Find where the given text appears and provide that cell's center as (x, y) coordinate. 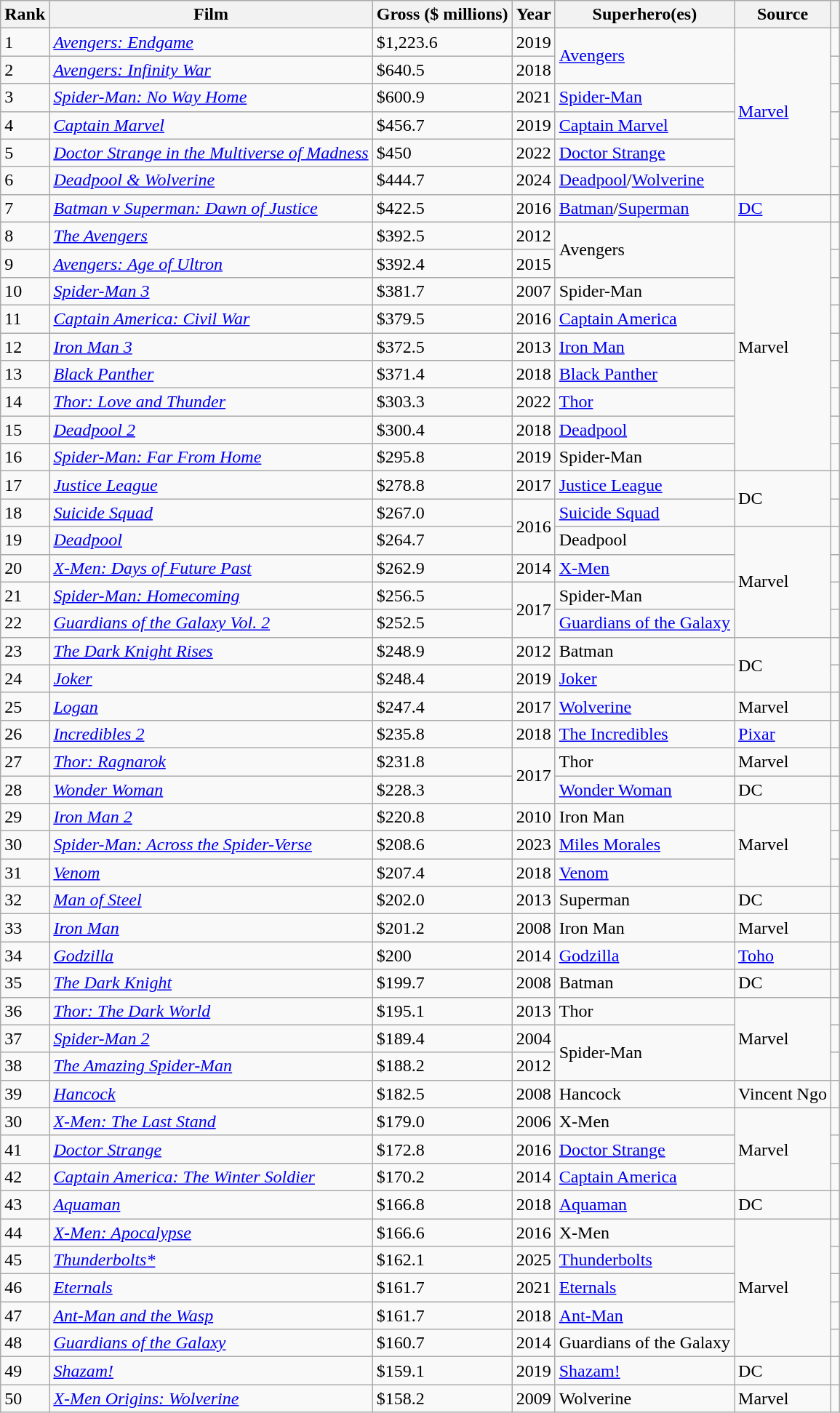
Superhero(es) (644, 15)
Deadpool/Wolverine (644, 180)
$170.2 (442, 1177)
$264.7 (442, 540)
43 (25, 1204)
$640.5 (442, 70)
Avengers: Infinity War (211, 70)
1 (25, 42)
32 (25, 900)
Spider-Man: Homecoming (211, 596)
$235.8 (442, 734)
$379.5 (442, 319)
49 (25, 1371)
Batman v Superman: Dawn of Justice (211, 208)
2015 (534, 263)
$295.8 (442, 457)
$166.8 (442, 1204)
Rank (25, 15)
22 (25, 623)
$262.9 (442, 568)
$208.6 (442, 845)
34 (25, 956)
Pixar (783, 734)
48 (25, 1343)
$450 (442, 153)
Incredibles 2 (211, 734)
11 (25, 319)
Deadpool & Wolverine (211, 180)
$372.5 (442, 347)
$1,223.6 (442, 42)
Gross ($ millions) (442, 15)
$160.7 (442, 1343)
$252.5 (442, 623)
Guardians of the Galaxy Vol. 2 (211, 623)
44 (25, 1233)
41 (25, 1149)
5 (25, 153)
$371.4 (442, 375)
X-Men: The Last Stand (211, 1121)
2009 (534, 1398)
$201.2 (442, 928)
Spider-Man: Far From Home (211, 457)
$182.5 (442, 1094)
Captain America: Civil War (211, 319)
20 (25, 568)
Captain America: The Winter Soldier (211, 1177)
8 (25, 236)
$189.4 (442, 1038)
The Dark Knight Rises (211, 651)
Miles Morales (644, 845)
47 (25, 1316)
Spider-Man 2 (211, 1038)
16 (25, 457)
38 (25, 1066)
Spider-Man: Across the Spider-Verse (211, 845)
42 (25, 1177)
$231.8 (442, 761)
2007 (534, 291)
$228.3 (442, 789)
Avengers: Endgame (211, 42)
Film (211, 15)
14 (25, 402)
9 (25, 263)
$195.1 (442, 1011)
2023 (534, 845)
28 (25, 789)
Spider-Man: No Way Home (211, 97)
The Incredibles (644, 734)
2006 (534, 1121)
$248.4 (442, 679)
Iron Man 2 (211, 817)
$200 (442, 956)
Superman (644, 900)
10 (25, 291)
$248.9 (442, 651)
$172.8 (442, 1149)
Logan (211, 706)
$267.0 (442, 513)
Thor: The Dark World (211, 1011)
Thor: Ragnarok (211, 761)
$207.4 (442, 873)
13 (25, 375)
2010 (534, 817)
X-Men: Apocalypse (211, 1233)
Year (534, 15)
36 (25, 1011)
$158.2 (442, 1398)
Thor: Love and Thunder (211, 402)
Ant-Man and the Wasp (211, 1316)
27 (25, 761)
$392.4 (442, 263)
2004 (534, 1038)
50 (25, 1398)
Ant-Man (644, 1316)
$300.4 (442, 430)
12 (25, 347)
$199.7 (442, 983)
17 (25, 485)
$162.1 (442, 1260)
$278.8 (442, 485)
The Dark Knight (211, 983)
4 (25, 125)
29 (25, 817)
Thunderbolts* (211, 1260)
$422.5 (442, 208)
2025 (534, 1260)
2 (25, 70)
Thunderbolts (644, 1260)
$456.7 (442, 125)
$247.4 (442, 706)
46 (25, 1288)
$256.5 (442, 596)
The Avengers (211, 236)
Source (783, 15)
33 (25, 928)
Toho (783, 956)
26 (25, 734)
X-Men Origins: Wolverine (211, 1398)
7 (25, 208)
25 (25, 706)
31 (25, 873)
$303.3 (442, 402)
Spider-Man 3 (211, 291)
$202.0 (442, 900)
Deadpool 2 (211, 430)
$220.8 (442, 817)
45 (25, 1260)
21 (25, 596)
Doctor Strange in the Multiverse of Madness (211, 153)
Avengers: Age of Ultron (211, 263)
Man of Steel (211, 900)
15 (25, 430)
23 (25, 651)
24 (25, 679)
$188.2 (442, 1066)
$392.5 (442, 236)
$600.9 (442, 97)
6 (25, 180)
2024 (534, 180)
18 (25, 513)
35 (25, 983)
$444.7 (442, 180)
The Amazing Spider-Man (211, 1066)
Vincent Ngo (783, 1094)
$159.1 (442, 1371)
39 (25, 1094)
19 (25, 540)
$381.7 (442, 291)
Batman/Superman (644, 208)
Iron Man 3 (211, 347)
$179.0 (442, 1121)
X-Men: Days of Future Past (211, 568)
37 (25, 1038)
3 (25, 97)
$166.6 (442, 1233)
